Detect which cell encompasses the target text, then output its (x, y) center coordinate. 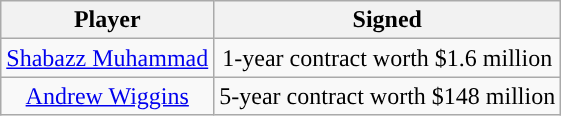
Andrew Wiggins (108, 96)
Player (108, 20)
5-year contract worth $148 million (388, 96)
Shabazz Muhammad (108, 58)
Signed (388, 20)
1-year contract worth $1.6 million (388, 58)
